Extract the (x, y) coordinate from the center of the cell holding the provided text.  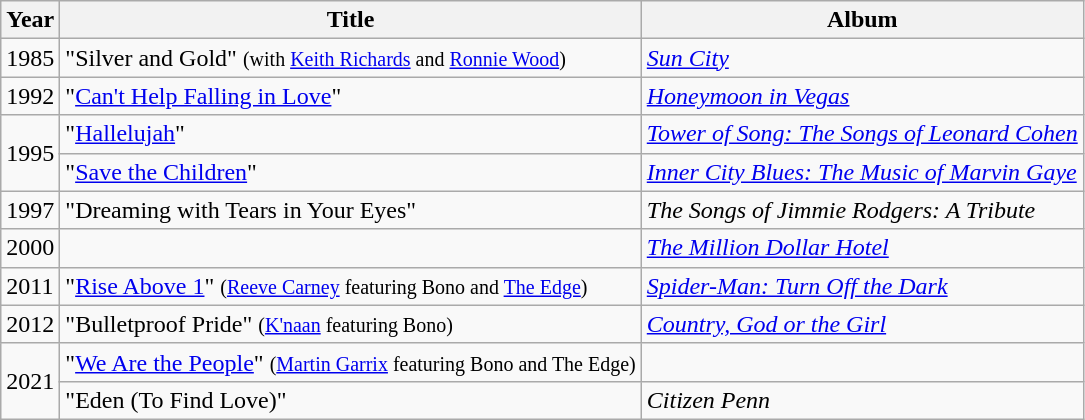
"Bulletproof Pride" (K'naan featuring Bono) (350, 324)
1997 (30, 210)
"Silver and Gold" (with Keith Richards and Ronnie Wood) (350, 58)
1995 (30, 153)
The Million Dollar Hotel (862, 248)
Honeymoon in Vegas (862, 96)
Citizen Penn (862, 400)
Sun City (862, 58)
1985 (30, 58)
2021 (30, 381)
"Dreaming with Tears in Your Eyes" (350, 210)
Inner City Blues: The Music of Marvin Gaye (862, 172)
"We Are the People" (Martin Garrix featuring Bono and The Edge) (350, 362)
Year (30, 20)
Tower of Song: The Songs of Leonard Cohen (862, 134)
"Eden (To Find Love)" (350, 400)
2012 (30, 324)
"Save the Children" (350, 172)
"Can't Help Falling in Love" (350, 96)
2000 (30, 248)
Title (350, 20)
2011 (30, 286)
The Songs of Jimmie Rodgers: A Tribute (862, 210)
Spider-Man: Turn Off the Dark (862, 286)
Album (862, 20)
"Rise Above 1" (Reeve Carney featuring Bono and The Edge) (350, 286)
"Hallelujah" (350, 134)
Country, God or the Girl (862, 324)
1992 (30, 96)
